Locate the cell with the specified text and output its [x, y] center coordinate. 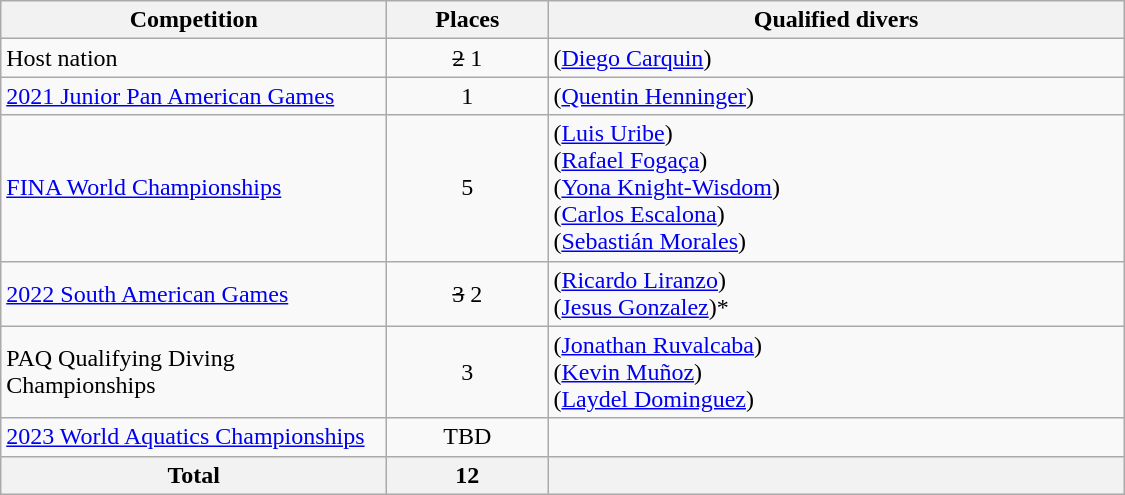
12 [468, 475]
(Quentin Henninger) [836, 96]
5 [468, 188]
PAQ Qualifying Diving Championships [194, 372]
(Diego Carquin) [836, 58]
2021 Junior Pan American Games [194, 96]
2022 South American Games [194, 294]
3 [468, 372]
3 2 [468, 294]
Host nation [194, 58]
Qualified divers [836, 20]
TBD [468, 437]
Competition [194, 20]
FINA World Championships [194, 188]
Total [194, 475]
2023 World Aquatics Championships [194, 437]
1 [468, 96]
2 1 [468, 58]
(Jonathan Ruvalcaba) (Kevin Muñoz) (Laydel Dominguez) [836, 372]
Places [468, 20]
(Luis Uribe) (Rafael Fogaça) (Yona Knight-Wisdom) (Carlos Escalona) (Sebastián Morales) [836, 188]
(Ricardo Liranzo) (Jesus Gonzalez)* [836, 294]
